Scan for the cell matching the given text and deliver its (X, Y) coordinate at center. 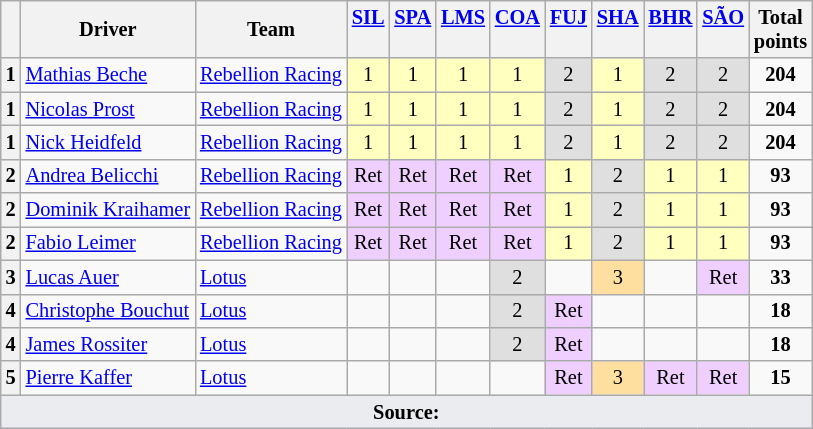
Pierre Kaffer (108, 378)
SHA (618, 29)
Andrea Belicchi (108, 176)
Fabio Leimer (108, 243)
Nicolas Prost (108, 109)
33 (780, 277)
Nick Heidfeld (108, 142)
SÃO (723, 29)
15 (780, 378)
James Rossiter (108, 344)
Team (271, 29)
Lucas Auer (108, 277)
5 (11, 378)
LMS (463, 29)
Mathias Beche (108, 75)
FUJ (568, 29)
Dominik Kraihamer (108, 210)
SPA (412, 29)
SIL (368, 29)
Source: (406, 412)
Driver (108, 29)
Christophe Bouchut (108, 311)
BHR (671, 29)
Totalpoints (780, 29)
COA (518, 29)
